Identify which cell holds the provided text, then report its [X, Y] central coordinate. 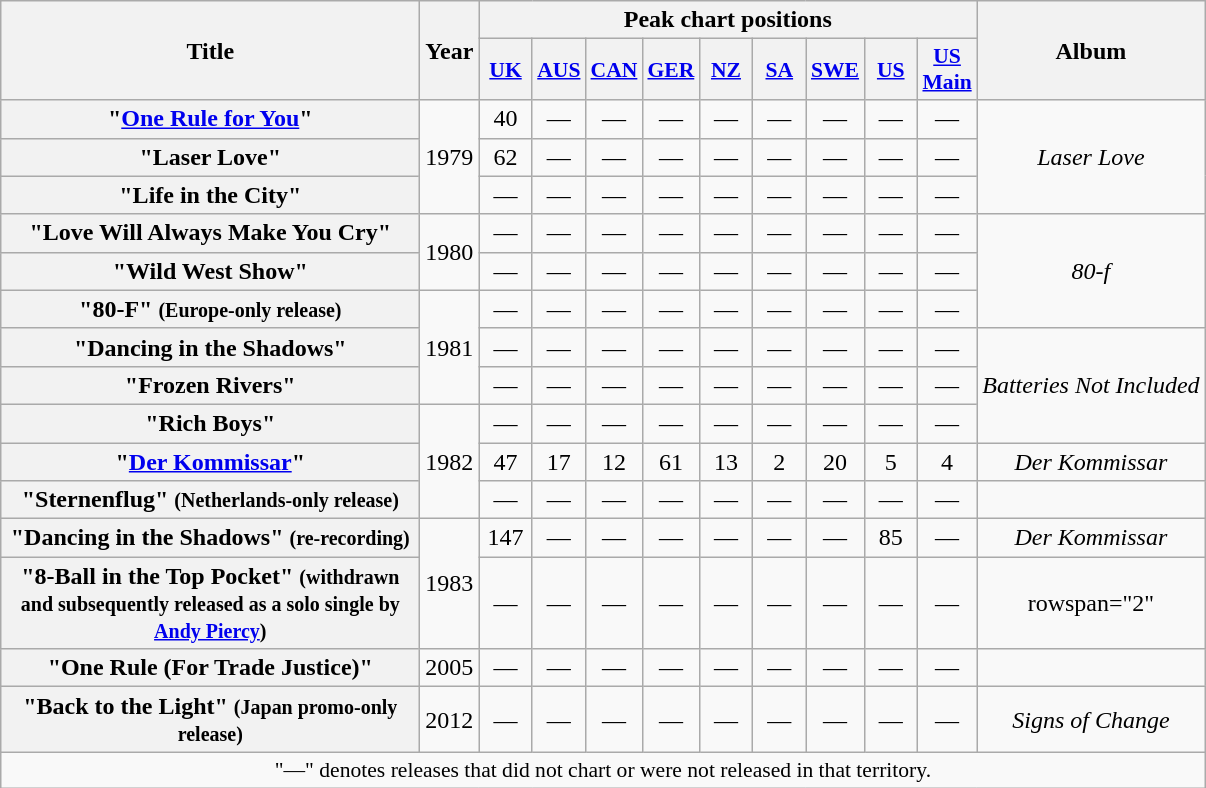
Title [210, 50]
"Laser Love" [210, 157]
5 [890, 461]
"Life in the City" [210, 195]
US [890, 70]
SWE [835, 70]
Laser Love [1091, 157]
80-f [1091, 271]
Batteries Not Included [1091, 385]
"Back to the Light" (Japan promo-only release) [210, 720]
GER [670, 70]
20 [835, 461]
"Sternenflug" (Netherlands-only release) [210, 500]
"—" denotes releases that did not chart or were not released in that territory. [603, 770]
2005 [450, 668]
62 [506, 157]
13 [726, 461]
"Dancing in the Shadows" (re-recording) [210, 538]
AUS [558, 70]
NZ [726, 70]
"Love Will Always Make You Cry" [210, 233]
47 [506, 461]
4 [946, 461]
Year [450, 50]
"Dancing in the Shadows" [210, 347]
2012 [450, 720]
UK [506, 70]
rowspan="2" [1091, 603]
1980 [450, 252]
"Frozen Rivers" [210, 385]
"Wild West Show" [210, 271]
1979 [450, 157]
US Main [946, 70]
12 [614, 461]
Album [1091, 50]
"80-F" (Europe-only release) [210, 309]
"Der Kommissar" [210, 461]
Signs of Change [1091, 720]
61 [670, 461]
"Rich Boys" [210, 423]
1982 [450, 461]
147 [506, 538]
40 [506, 119]
"One Rule for You" [210, 119]
CAN [614, 70]
"One Rule (For Trade Justice)" [210, 668]
17 [558, 461]
85 [890, 538]
2 [780, 461]
1981 [450, 347]
"8-Ball in the Top Pocket" (withdrawn and subsequently released as a solo single by Andy Piercy) [210, 603]
Peak chart positions [728, 20]
1983 [450, 584]
SA [780, 70]
